Determine the [X, Y] coordinate at the center of the cell enclosing the given text.  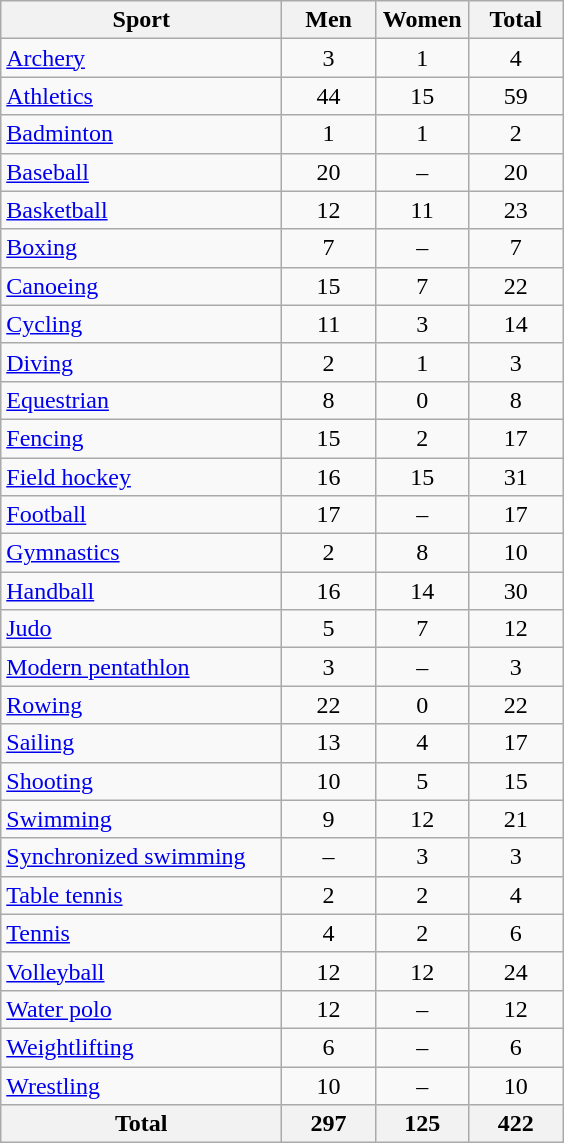
Canoeing [142, 286]
Swimming [142, 819]
Equestrian [142, 400]
Basketball [142, 210]
Badminton [142, 134]
Synchronized swimming [142, 857]
44 [329, 96]
Rowing [142, 705]
Modern pentathlon [142, 667]
Cycling [142, 324]
9 [329, 819]
59 [516, 96]
Athletics [142, 96]
Boxing [142, 248]
Women [422, 20]
Judo [142, 629]
Sailing [142, 743]
Baseball [142, 172]
31 [516, 477]
Archery [142, 58]
Diving [142, 362]
297 [329, 1124]
Tennis [142, 933]
422 [516, 1124]
23 [516, 210]
Gymnastics [142, 553]
Football [142, 515]
21 [516, 819]
24 [516, 971]
Sport [142, 20]
13 [329, 743]
Table tennis [142, 895]
Field hockey [142, 477]
Volleyball [142, 971]
Wrestling [142, 1085]
30 [516, 591]
Fencing [142, 438]
Shooting [142, 781]
Handball [142, 591]
Men [329, 20]
Weightlifting [142, 1047]
Water polo [142, 1009]
125 [422, 1124]
